Identify which cell holds the provided text, then report its (x, y) central coordinate. 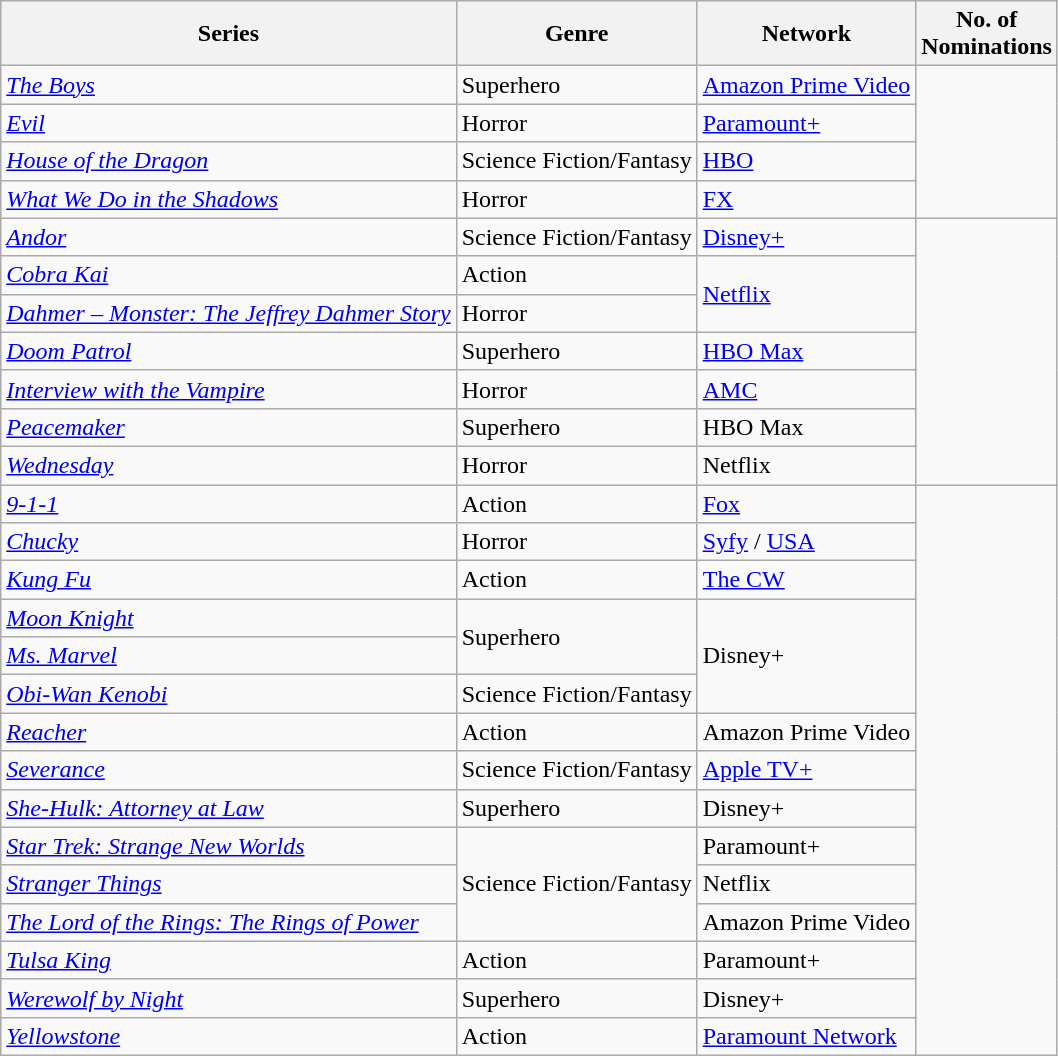
Paramount Network (806, 1036)
Star Trek: Strange New Worlds (228, 846)
Apple TV+ (806, 770)
No. ofNominations (987, 34)
Obi-Wan Kenobi (228, 694)
Syfy / USA (806, 542)
Dahmer – Monster: The Jeffrey Dahmer Story (228, 313)
AMC (806, 389)
Doom Patrol (228, 351)
Moon Knight (228, 618)
Cobra Kai (228, 275)
Yellowstone (228, 1036)
Ms. Marvel (228, 656)
Evil (228, 123)
FX (806, 199)
Tulsa King (228, 960)
Andor (228, 237)
Werewolf by Night (228, 998)
Series (228, 34)
She-Hulk: Attorney at Law (228, 808)
Interview with the Vampire (228, 389)
Kung Fu (228, 580)
Chucky (228, 542)
Reacher (228, 732)
Genre (576, 34)
The Lord of the Rings: The Rings of Power (228, 922)
9-1-1 (228, 503)
Stranger Things (228, 884)
The CW (806, 580)
HBO (806, 161)
House of the Dragon (228, 161)
Severance (228, 770)
Peacemaker (228, 427)
What We Do in the Shadows (228, 199)
Wednesday (228, 465)
Fox (806, 503)
The Boys (228, 85)
Network (806, 34)
